Scan for the cell matching the given text and deliver its [X, Y] coordinate at center. 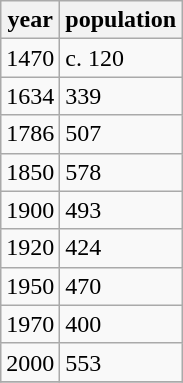
1850 [30, 172]
470 [121, 286]
1786 [30, 134]
1900 [30, 210]
year [30, 20]
400 [121, 324]
424 [121, 248]
population [121, 20]
493 [121, 210]
1634 [30, 96]
1920 [30, 248]
507 [121, 134]
339 [121, 96]
c. 120 [121, 58]
553 [121, 362]
1950 [30, 286]
1470 [30, 58]
578 [121, 172]
1970 [30, 324]
2000 [30, 362]
